Provide the [x, y] coordinate of the cell's center where the given text is located.  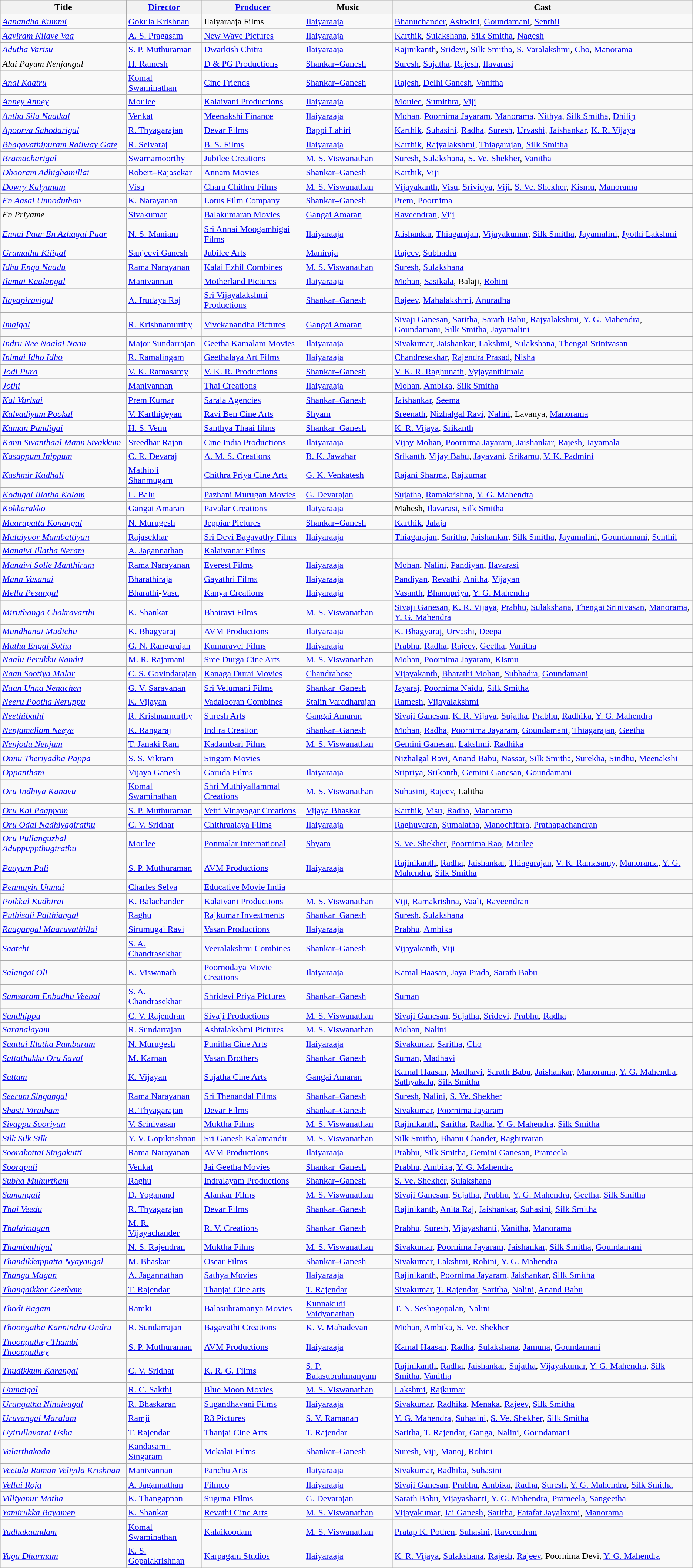
Inimai Idho Idho [63, 357]
Y. G. Mahendra, Suhasini, S. Ve. Shekher, Silk Smitha [543, 1418]
Saattai Illatha Pambaram [63, 1044]
Kalvadiyum Pookal [63, 414]
Ilayapiravigal [63, 300]
Vijayakanth, Bharathi Mohan, Subhadra, Goundamani [543, 673]
Samsaram Enbadhu Veenai [63, 996]
K. Thangappan [164, 1499]
Prem Kumar [164, 400]
Sarath Babu, Vijayashanti, Y. G. Mahendra, Prameela, Sangeetha [543, 1499]
Panchu Arts [252, 1470]
Sivaji Ganesan, Sujatha, Prabhu, Y. G. Mahendra, Geetha, Silk Smitha [543, 1195]
Kandasami-Singaram [164, 1451]
Karthik, Visu, Radha, Manorama [543, 810]
Kunnakudi Vaidyanathan [348, 1308]
Shasti Viratham [63, 1110]
Sivaji Ganesan, Saritha, Sarath Babu, Rajyalakshmi, Y. G. Mahendra, Goundamani, Silk Smitha, Jayamalini [543, 324]
R3 Pictures [252, 1418]
Bhanuchander, Ashwini, Goundamani, Senthil [543, 21]
Indru Nee Naalai Naan [63, 343]
Rajinikanth, Poornima Jayaram, Jaishankar, Silk Smitha [543, 1275]
Shri Muthiyallammal Creations [252, 791]
Rajkumar Investments [252, 915]
Vijay Mohan, Poornima Jayaram, Jaishankar, Rajesh, Jayamala [543, 442]
Kamal Haasan, Radha, Sulakshana, Jamuna, Goundamani [543, 1347]
Raagangal Maaruvathillai [63, 929]
Gemini Ganesan, Lakshmi, Radhika [543, 744]
Vijayakanth, Viji [543, 948]
S. Ve. Shekher, Poornima Rao, Moulee [543, 844]
Ashtalakshmi Pictures [252, 1030]
Lakshmi, Rajkumar [543, 1390]
En Priyame [63, 215]
R. Selvaraj [164, 144]
Kokkarakko [63, 509]
Everest Films [252, 565]
Sivakumar, Radhika, Menaka, Rajeev, Silk Smitha [543, 1404]
Director [164, 7]
Anney Anney [63, 102]
Thiagarajan, Saritha, Jaishankar, Silk Smitha, Jayamalini, Goundamani, Senthil [543, 537]
Nenjamellam Neeye [63, 730]
Sivappu Sooriyan [63, 1124]
Sandhippu [63, 1016]
K. Balachander [164, 901]
Sarala Agencies [252, 400]
Paayum Puli [63, 868]
Jothi [63, 386]
Sripriya, Srikanth, Gemini Ganesan, Goundamani [543, 772]
Kamal Haasan, Madhavi, Sarath Babu, Jaishankar, Manorama, Y. G. Mahendra, Sathyakala, Silk Smitha [543, 1077]
Thanjai Cine Arts [252, 1432]
K. R. Vijaya, Srikanth [543, 428]
B. K. Jawahar [348, 456]
Kadambari Films [252, 744]
Neethibathi [63, 716]
Suresh, Sulakshana, S. Ve. Shekher, Vanitha [543, 158]
Sivakumar, T. Rajendar, Saritha, Nalini, Anand Babu [543, 1289]
Aayiram Nilave Vaa [63, 36]
Mohan, Nalini, Pandiyan, Ilavarasi [543, 565]
Indralayam Productions [252, 1181]
Vasan Brothers [252, 1058]
Sivakumar, Saritha, Cho [543, 1044]
M. Karnan [164, 1058]
Mohan, Poornima Jayaram, Manorama, Nithya, Silk Smitha, Dhilip [543, 116]
Rajinikanth, Saritha, Radha, Y. G. Mahendra, Silk Smitha [543, 1124]
Uruvangal Maralam [63, 1418]
Thalaimagan [63, 1228]
Kalaikoodam [252, 1532]
Rajesh, Delhi Ganesh, Vanitha [543, 83]
Mohan, Poornima Jayaram, Kismu [543, 659]
Sivakumar, Jaishankar, Lakshmi, Sulakshana, Thengai Srinivasan [543, 343]
S. V. Ramanan [348, 1418]
Yudhakaandam [63, 1532]
K. Bhagyaraj [164, 631]
Mundhanai Mudichu [63, 631]
Kalai Ezhil Combines [252, 267]
Sivakumar, Poornima Jayaram, Jaishankar, Silk Smitha, Goundamani [543, 1247]
Kumaravel Films [252, 645]
Jeppiar Pictures [252, 523]
Karthik, Jalaja [543, 523]
Sujatha, Ramakrishna, Y. G. Mahendra [543, 495]
T. Janaki Ram [164, 744]
Oru Indhiya Kanavu [63, 791]
Thambathigal [63, 1247]
Silk Silk Silk [63, 1138]
R. Ramalingam [164, 357]
Subha Muhurtham [63, 1181]
Alankar Films [252, 1195]
Adutha Varisu [63, 50]
Shridevi Priya Pictures [252, 996]
Imaigal [63, 324]
Karpagam Studios [252, 1556]
Veetula Raman Veliyila Krishnan [63, 1470]
Rajinikanth, Radha, Jaishankar, Thiagarajan, V. K. Ramasamy, Manorama, Y. G. Mahendra, Silk Smitha [543, 868]
Title [63, 7]
Cine Friends [252, 83]
Chithra Priya Cine Arts [252, 476]
Nenjodu Nenjam [63, 744]
Kanya Creations [252, 593]
D & PG Productions [252, 64]
Sivaji Ganesan, Prabhu, Ambika, Radha, Suresh, Y. G. Mahendra, Silk Smitha [543, 1484]
Mekalai Films [252, 1451]
Sivakumar, Poornima Jayaram [543, 1110]
Karthik, Viji [543, 172]
Kann Sivanthaal Mann Sivakkum [63, 442]
Gayathri Films [252, 579]
Thandikkappatta Nyayangal [63, 1261]
H. S. Venu [164, 428]
Balasubramanya Movies [252, 1308]
Bharathiraja [164, 579]
Sattathukku Oru Saval [63, 1058]
Suhasini, Rajeev, Lalitha [543, 791]
Vijayakanth, Visu, Srividya, Viji, S. Ve. Shekher, Kismu, Manorama [543, 186]
Producer [252, 7]
Raveendran, Viji [543, 215]
Manaivi Solle Manthiram [63, 565]
C. S. Govindarajan [164, 673]
Rajasekhar [164, 537]
Charu Chithra Films [252, 186]
Antha Sila Naatkal [63, 116]
Sreedhar Rajan [164, 442]
K. Rangaraj [164, 730]
Indira Creation [252, 730]
Poikkal Kudhirai [63, 901]
Suguna Films [252, 1499]
Poornodaya Movie Creations [252, 973]
Uyirullavarai Usha [63, 1432]
M. Bhaskar [164, 1261]
Chithraalaya Films [252, 825]
Mahesh, Ilavarasi, Silk Smitha [543, 509]
V. Srinivasan [164, 1124]
Thai Veedu [63, 1209]
Geethalaya Art Films [252, 357]
A. Irudaya Raj [164, 300]
Vijaya Bhaskar [348, 810]
Jubilee Arts [252, 253]
Sanjeevi Ganesh [164, 253]
K. R. G. Films [252, 1371]
Srikanth, Vijay Babu, Jayavani, Srikamu, V. K. Padmini [543, 456]
Major Sundarrajan [164, 343]
Mohan, Ambika, S. Ve. Shekher [543, 1328]
Seerum Singangal [63, 1096]
Pandiyan, Revathi, Anitha, Vijayan [543, 579]
V. K. R. Raghunath, Vyjayanthimala [543, 372]
Chandrabose [348, 673]
Sri Vijayalakshmi Productions [252, 300]
Sumangali [63, 1195]
Sri Thenandal Films [252, 1096]
Saritha, T. Rajendar, Ganga, Nalini, Goundamani [543, 1432]
Ponmalar International [252, 844]
Prabhu, Radha, Rajeev, Geetha, Vanitha [543, 645]
Punitha Cine Arts [252, 1044]
Sattam [63, 1077]
Yuga Dharmam [63, 1556]
Rajeev, Subhadra [543, 253]
Geetha Kamalam Movies [252, 343]
Raghuvaran, Sumalatha, Manochithra, Prathapachandran [543, 825]
Viji, Ramakrishna, Vaali, Raveendran [543, 901]
Jodi Pura [63, 372]
Bramacharigal [63, 158]
K. R. Vijaya, Sulakshana, Rajesh, Rajeev, Poornima Devi, Y. G. Mahendra [543, 1556]
Idhu Enga Naadu [63, 267]
Ilaiyaraaja Films [252, 21]
Mathioli Shanmugam [164, 476]
Oppantham [63, 772]
Motherland Pictures [252, 281]
Dwarkish Chitra [252, 50]
Kodugal Illatha Kolam [63, 495]
Annam Movies [252, 172]
Bharathi-Vasu [164, 593]
Karthik, Rajyalakshmi, Thiagarajan, Silk Smitha [543, 144]
Naan Sootiya Malar [63, 673]
Anal Kaatru [63, 83]
Urangatha Ninaivugal [63, 1404]
Sivaji Productions [252, 1016]
Filmco [252, 1484]
Singam Movies [252, 758]
Gramathu Kiligal [63, 253]
R. C. Sakthi [164, 1390]
Sujatha Cine Arts [252, 1077]
H. Ramesh [164, 64]
Suresh, Viji, Manoj, Rohini [543, 1451]
Cine India Productions [252, 442]
M. R. Rajamani [164, 659]
B. S. Films [252, 144]
Vijayakumar, Jai Ganesh, Saritha, Fatafat Jayalaxmi, Manorama [543, 1513]
Jaishankar, Seema [543, 400]
Jayaraj, Poornima Naidu, Silk Smitha [543, 688]
Rajinikanth, Radha, Jaishankar, Sujatha, Vijayakumar, Y. G. Mahendra, Silk Smitha, Vanitha [543, 1371]
Sivakumar [164, 215]
Bappi Lahiri [348, 130]
Ramki [164, 1308]
S. S. Vikram [164, 758]
A. S. Pragasam [164, 36]
Prabhu, Ambika [543, 929]
Moulee, Sumithra, Viji [543, 102]
Soorapuli [63, 1166]
Garuda Films [252, 772]
S. Ve. Shekher, Sulakshana [543, 1181]
Ramesh, Vijayalakshmi [543, 702]
Suman [543, 996]
Sivaji Ganesan, K. R. Vijaya, Prabhu, Sulakshana, Thengai Srinivasan, Manorama, Y. G. Mahendra [543, 612]
Thangaikkor Geetham [63, 1289]
Kaman Pandigai [63, 428]
Jaishankar, Thiagarajan, Vijayakumar, Silk Smitha, Jayamalini, Jyothi Lakshmi [543, 234]
Vijaya Ganesh [164, 772]
Oru Kai Paappom [63, 810]
Miruthanga Chakravarthi [63, 612]
D. Yoganand [164, 1195]
C. V. Rajendran [164, 1016]
Aanandha Kummi [63, 21]
Prabhu, Ambika, Y. G. Mahendra [543, 1166]
Sirumugai Ravi [164, 929]
Jubilee Creations [252, 158]
Prabhu, Silk Smitha, Gemini Ganesan, Prameela [543, 1152]
Rajinikanth, Anita Raj, Jaishankar, Suhasini, Silk Smitha [543, 1209]
Manaivi Illatha Neram [63, 551]
Ennai Paar En Azhagai Paar [63, 234]
Sugandhavani Films [252, 1404]
Puthisali Paithiangal [63, 915]
Neeru Pootha Neruppu [63, 702]
Mohan, Radha, Poornima Jayaram, Goundamani, Thiagarajan, Geetha [543, 730]
Suresh Arts [252, 716]
Onnu Theriyadha Pappa [63, 758]
V. K. Ramasamy [164, 372]
Cast [543, 7]
N. S. Maniam [164, 234]
T. N. Seshagopalan, Nalini [543, 1308]
Thoongathey Thambi Thoongathey [63, 1347]
Maniraja [348, 253]
K. S. Gopalakrishnan [164, 1556]
Vasan Productions [252, 929]
Educative Movie India [252, 887]
Rajinikanth, Sridevi, Silk Smitha, S. Varalakshmi, Cho, Manorama [543, 50]
Unmaigal [63, 1390]
Thanjai Cine arts [252, 1289]
Oru Pullanguzhal Aduppuppthugirathu [63, 844]
Sri Annai Moogambigai Films [252, 234]
Gokula Krishnan [164, 21]
Kashmir Kadhali [63, 476]
L. Balu [164, 495]
Thodi Ragam [63, 1308]
G. V. Saravanan [164, 688]
Santhya Thaai films [252, 428]
En Aasai Unnoduthan [63, 201]
Villiyanur Matha [63, 1499]
Karthik, Sulakshana, Silk Smitha, Nagesh [543, 36]
G. N. Rangarajan [164, 645]
Mohan, Nalini [543, 1030]
Visu [164, 186]
Music [348, 7]
Bagavathi Creations [252, 1328]
Vivekanandha Pictures [252, 324]
K. V. Mahadevan [348, 1328]
New Wave Pictures [252, 36]
Vasanth, Bhanupriya, Y. G. Mahendra [543, 593]
Ravi Ben Cine Arts [252, 414]
Chandresekhar, Rajendra Prasad, Nisha [543, 357]
Lotus Film Company [252, 201]
Nizhalgal Ravi, Anand Babu, Nassar, Silk Smitha, Surekha, Sindhu, Meenakshi [543, 758]
Sri Velumani Films [252, 688]
K. Narayanan [164, 201]
Saranalayam [63, 1030]
Kanaga Durai Movies [252, 673]
Rajeev, Mahalakshmi, Anuradha [543, 300]
Soorakottai Singakutti [63, 1152]
S. P. Balasubrahmanyam [348, 1371]
Silk Smitha, Bhanu Chander, Raghuvaran [543, 1138]
Sivakumar, Lakshmi, Rohini, Y. G. Mahendra [543, 1261]
Mella Pesungal [63, 593]
Meenakshi Finance [252, 116]
K. Bhagyaraj, Urvashi, Deepa [543, 631]
Sree Durga Cine Arts [252, 659]
Dhooram Adhighamillai [63, 172]
Naan Unna Nenachen [63, 688]
Malaiyoor Mambattiyan [63, 537]
Sivaji Ganesan, Sujatha, Sridevi, Prabhu, Radha [543, 1016]
Vellai Roja [63, 1484]
Kamal Haasan, Jaya Prada, Sarath Babu [543, 973]
Revathi Cine Arts [252, 1513]
Mann Vasanai [63, 579]
G. K. Venkatesh [348, 476]
Oscar Films [252, 1261]
Kai Varisai [63, 400]
Suman, Madhavi [543, 1058]
Saatchi [63, 948]
N. S. Rajendran [164, 1247]
Muthu Engal Sothu [63, 645]
Sivakumar, Radhika, Suhasini [543, 1470]
V. Karthigeyan [164, 414]
Balakumaran Movies [252, 215]
Sri Devi Bagavathy Films [252, 537]
Bhairavi Films [252, 612]
Bhagavathipuram Railway Gate [63, 144]
Prem, Poornima [543, 201]
Y. V. Gopikrishnan [164, 1138]
Karthik, Suhasini, Radha, Suresh, Urvashi, Jaishankar, K. R. Vijaya [543, 130]
Vadalooran Combines [252, 702]
Pavalar Creations [252, 509]
Rajani Sharma, Rajkumar [543, 476]
Sri Ganesh Kalamandir [252, 1138]
Pratap K. Pothen, Suhasini, Raveendran [543, 1532]
Stalin Varadharajan [348, 702]
Veeralakshmi Combines [252, 948]
Sreenath, Nizhalgal Ravi, Nalini, Lavanya, Manorama [543, 414]
K. Viswanath [164, 973]
V. K. R. Productions [252, 372]
Oru Odai Nadhiyagirathu [63, 825]
Kalaivanar Films [252, 551]
Jai Geetha Movies [252, 1166]
Swarnamoorthy [164, 158]
A. M. S. Creations [252, 456]
Mohan, Sasikala, Balaji, Rohini [543, 281]
Apoorva Sahodarigal [63, 130]
Dowry Kalyanam [63, 186]
Maarupatta Konangal [63, 523]
Naalu Perukku Nandri [63, 659]
Blue Moon Movies [252, 1390]
Ilamai Kaalangal [63, 281]
R. Bhaskaran [164, 1404]
Suresh, Sujatha, Rajesh, Ilavarasi [543, 64]
Thudikkum Karangal [63, 1371]
Penmayin Unmai [63, 887]
Thai Creations [252, 386]
Alai Payum Nenjangal [63, 64]
Mohan, Ambika, Silk Smitha [543, 386]
Thanga Magan [63, 1275]
Valarthakada [63, 1451]
Vetri Vinayagar Creations [252, 810]
Sivaji Ganesan, K. R. Vijaya, Sujatha, Prabhu, Radhika, Y. G. Mahendra [543, 716]
Ramji [164, 1418]
Prabhu, Suresh, Vijayashanti, Vanitha, Manorama [543, 1228]
Salangai Oli [63, 973]
Yamirukka Bayamen [63, 1513]
Suresh, Nalini, S. Ve. Shekher [543, 1096]
Charles Selva [164, 887]
Thoongatha Kannindru Ondru [63, 1328]
Pazhani Murugan Movies [252, 495]
M. R. Vijayachander [164, 1228]
R. V. Creations [252, 1228]
Robert–Rajasekar [164, 172]
Kasappum Inippum [63, 456]
C. R. Devaraj [164, 456]
Sathya Movies [252, 1275]
